Return the [X, Y] coordinate for the center point of the cell that contains the specified text.  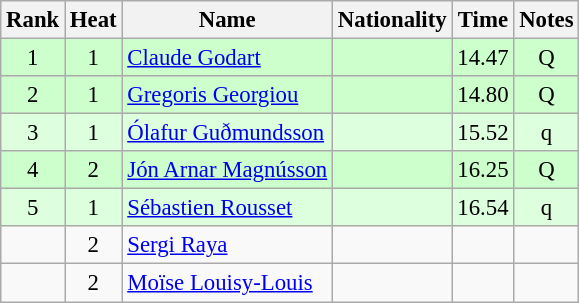
Name [228, 20]
14.80 [483, 95]
4 [33, 170]
16.54 [483, 208]
Nationality [392, 20]
Moïse Louisy-Louis [228, 283]
Gregoris Georgiou [228, 95]
15.52 [483, 133]
Jón Arnar Magnússon [228, 170]
Claude Godart [228, 58]
Sébastien Rousset [228, 208]
5 [33, 208]
14.47 [483, 58]
16.25 [483, 170]
Ólafur Guðmundsson [228, 133]
3 [33, 133]
Notes [546, 20]
Time [483, 20]
Sergi Raya [228, 245]
Rank [33, 20]
Heat [94, 20]
